Locate the cell with the specified text and output its (X, Y) center coordinate. 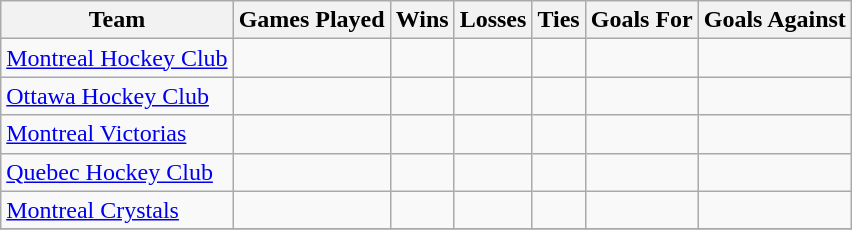
Wins (422, 20)
Montreal Hockey Club (117, 58)
Montreal Victorias (117, 134)
Losses (493, 20)
Goals For (642, 20)
Quebec Hockey Club (117, 172)
Team (117, 20)
Ties (558, 20)
Ottawa Hockey Club (117, 96)
Games Played (312, 20)
Goals Against (774, 20)
Montreal Crystals (117, 210)
